Identify which cell holds the provided text, then report its (X, Y) central coordinate. 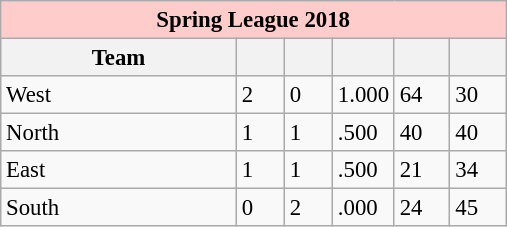
South (119, 208)
West (119, 95)
.000 (364, 208)
30 (478, 95)
64 (422, 95)
Spring League 2018 (254, 20)
1.000 (364, 95)
45 (478, 208)
34 (478, 170)
24 (422, 208)
East (119, 170)
Team (119, 58)
21 (422, 170)
North (119, 133)
